Extract the [X, Y] coordinate from the center of the cell holding the provided text.  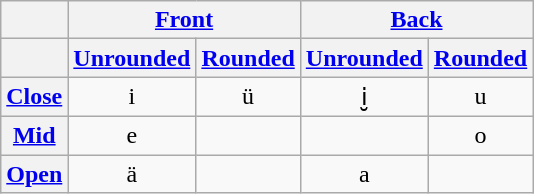
Open [34, 173]
u [480, 97]
Back [416, 20]
a [364, 173]
e [132, 135]
Front [184, 20]
o [480, 135]
Mid [34, 135]
i [132, 97]
ü [248, 97]
ä [132, 173]
Close [34, 97]
i̮ [364, 97]
